Determine the (x, y) coordinate at the center of the cell enclosing the given text.  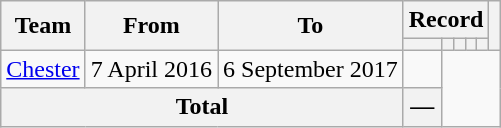
From (151, 26)
— (422, 107)
Team (43, 26)
Total (202, 107)
Record (446, 20)
6 September 2017 (311, 69)
To (311, 26)
7 April 2016 (151, 69)
Chester (43, 69)
